Output the (x, y) coordinate of the center of the cell containing the given text.  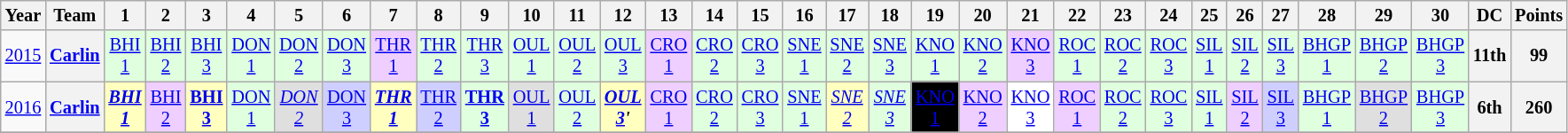
4 (251, 15)
2016 (23, 107)
27 (1281, 15)
16 (804, 15)
22 (1077, 15)
12 (623, 15)
260 (1539, 107)
Year (23, 15)
DC (1489, 15)
20 (983, 15)
26 (1244, 15)
9 (485, 15)
2 (167, 15)
1 (124, 15)
3 (206, 15)
17 (847, 15)
11th (1489, 56)
2015 (23, 56)
11 (577, 15)
29 (1384, 15)
23 (1123, 15)
30 (1440, 15)
8 (439, 15)
7 (394, 15)
21 (1031, 15)
Team (74, 15)
Points (1539, 15)
5 (299, 15)
15 (761, 15)
10 (532, 15)
6 (347, 15)
13 (669, 15)
19 (935, 15)
25 (1209, 15)
18 (890, 15)
OUL3 (623, 56)
6th (1489, 107)
14 (714, 15)
OUL3' (623, 107)
99 (1539, 56)
24 (1169, 15)
28 (1327, 15)
